Pinpoint the cell where the given text exists, returning its (x, y) midpoint coordinate. 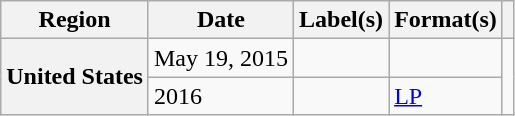
2016 (220, 96)
Date (220, 20)
Format(s) (446, 20)
Label(s) (342, 20)
Region (75, 20)
United States (75, 77)
LP (446, 96)
May 19, 2015 (220, 58)
